Return [X, Y] of the center of cell containing provided text 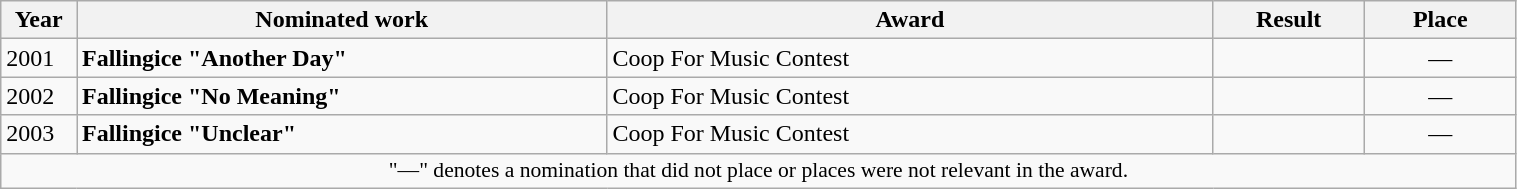
Fallingice "Another Day" [341, 58]
"—" denotes a nomination that did not place or places were not relevant in the award. [758, 171]
Place [1440, 20]
Fallingice "No Meaning" [341, 96]
Award [910, 20]
Nominated work [341, 20]
Result [1289, 20]
2001 [39, 58]
2003 [39, 134]
Fallingice "Unclear" [341, 134]
2002 [39, 96]
Year [39, 20]
